For the text-containing cell, return its midpoint in (x, y) coordinate format. 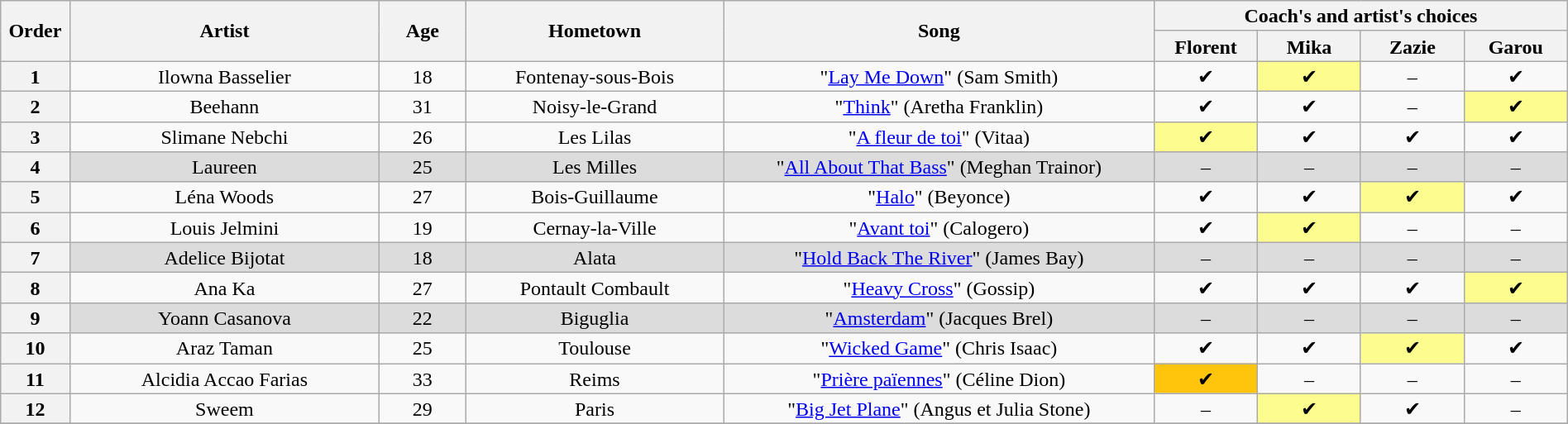
Alata (595, 258)
"All About That Bass" (Meghan Trainor) (939, 167)
Reims (595, 379)
Age (423, 31)
Florent (1206, 46)
Order (35, 31)
Artist (225, 31)
"Halo" (Beyonce) (939, 197)
Fontenay-sous-Bois (595, 76)
2 (35, 106)
Les Lilas (595, 137)
Laureen (225, 167)
"Wicked Game" (Chris Isaac) (939, 349)
Pontault Combault (595, 288)
7 (35, 258)
4 (35, 167)
Coach's and artist's choices (1361, 17)
1 (35, 76)
9 (35, 317)
Cernay-la-Ville (595, 228)
Hometown (595, 31)
"Hold Back The River" (James Bay) (939, 258)
8 (35, 288)
12 (35, 408)
"Heavy Cross" (Gossip) (939, 288)
5 (35, 197)
Song (939, 31)
Ilowna Basselier (225, 76)
Slimane Nebchi (225, 137)
Alcidia Accao Farias (225, 379)
Noisy-le-Grand (595, 106)
11 (35, 379)
"Lay Me Down" (Sam Smith) (939, 76)
Zazie (1413, 46)
"A fleur de toi" (Vitaa) (939, 137)
Les Milles (595, 167)
33 (423, 379)
Yoann Casanova (225, 317)
22 (423, 317)
10 (35, 349)
"Big Jet Plane" (Angus et Julia Stone) (939, 408)
Paris (595, 408)
Mika (1310, 46)
29 (423, 408)
Beehann (225, 106)
26 (423, 137)
Toulouse (595, 349)
19 (423, 228)
"Amsterdam" (Jacques Brel) (939, 317)
Louis Jelmini (225, 228)
"Avant toi" (Calogero) (939, 228)
Garou (1515, 46)
Bois-Guillaume (595, 197)
Léna Woods (225, 197)
"Prière païennes" (Céline Dion) (939, 379)
Ana Ka (225, 288)
Biguglia (595, 317)
3 (35, 137)
31 (423, 106)
Sweem (225, 408)
6 (35, 228)
Araz Taman (225, 349)
Adelice Bijotat (225, 258)
"Think" (Aretha Franklin) (939, 106)
